From the cell containing the given text, extract its center point as [X, Y] coordinate. 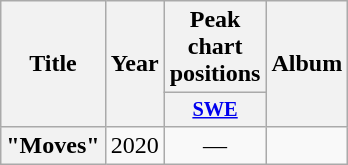
Album [307, 64]
"Moves" [53, 145]
— [215, 145]
Title [53, 64]
SWE [215, 110]
Peak chart positions [215, 47]
2020 [134, 145]
Year [134, 64]
